Locate the cell with the specified text and output its (x, y) center coordinate. 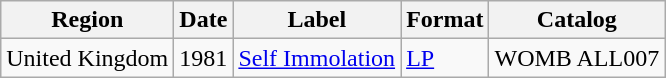
United Kingdom (88, 58)
Self Immolation (317, 58)
Format (445, 20)
LP (445, 58)
WOMB ALL007 (577, 58)
1981 (204, 58)
Catalog (577, 20)
Label (317, 20)
Region (88, 20)
Date (204, 20)
